Return (X, Y) of the center of cell containing provided text 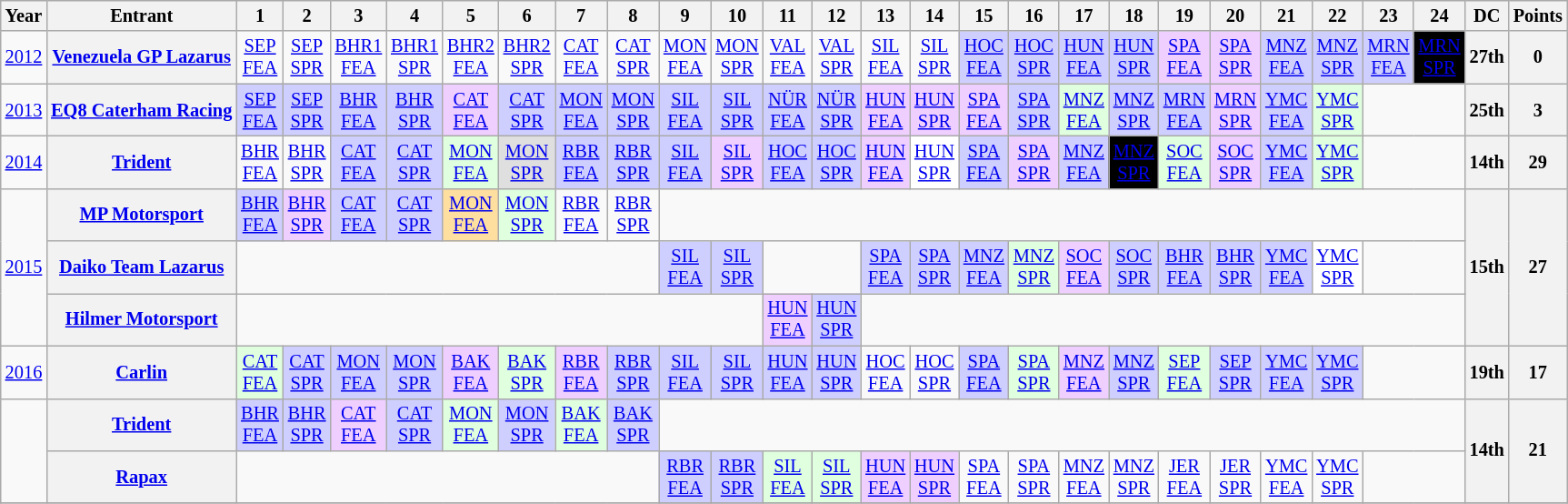
VALSPR (836, 57)
22 (1337, 15)
Venezuela GP Lazarus (142, 57)
Entrant (142, 15)
VALFEA (788, 57)
23 (1388, 15)
DC (1487, 15)
Year (24, 15)
2 (307, 15)
4 (414, 15)
EQ8 Caterham Racing (142, 110)
10 (736, 15)
15 (984, 15)
BHR1SPR (414, 57)
7 (580, 15)
2012 (24, 57)
2015 (24, 267)
BHR2FEA (471, 57)
Daiko Team Lazarus (142, 267)
16 (1034, 15)
Rapax (142, 477)
2014 (24, 162)
5 (471, 15)
0 (1538, 57)
BHR1FEA (358, 57)
6 (527, 15)
2013 (24, 110)
29 (1538, 162)
27th (1487, 57)
NÜRSPR (836, 110)
19 (1184, 15)
11 (788, 15)
14 (934, 15)
20 (1235, 15)
BHR2SPR (527, 57)
1 (260, 15)
JERSPR (1235, 477)
18 (1134, 15)
27 (1538, 267)
Points (1538, 15)
NÜRFEA (788, 110)
15th (1487, 267)
9 (685, 15)
19th (1487, 372)
13 (885, 15)
8 (633, 15)
Hilmer Motorsport (142, 319)
2016 (24, 372)
24 (1439, 15)
Carlin (142, 372)
MP Motorsport (142, 215)
25th (1487, 110)
JERFEA (1184, 477)
12 (836, 15)
